From the cell containing the given text, extract its center point as [X, Y] coordinate. 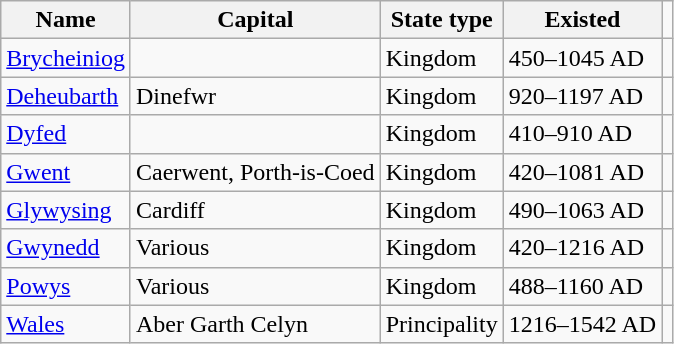
Name [66, 20]
Dinefwr [255, 96]
490–1063 AD [582, 210]
Gwent [66, 172]
Gwynedd [66, 248]
Principality [442, 324]
Powys [66, 286]
Deheubarth [66, 96]
Aber Garth Celyn [255, 324]
920–1197 AD [582, 96]
420–1081 AD [582, 172]
488–1160 AD [582, 286]
State type [442, 20]
420–1216 AD [582, 248]
Wales [66, 324]
410–910 AD [582, 134]
Existed [582, 20]
Dyfed [66, 134]
Glywysing [66, 210]
450–1045 AD [582, 58]
Caerwent, Porth-is-Coed [255, 172]
Cardiff [255, 210]
Capital [255, 20]
1216–1542 AD [582, 324]
Brycheiniog [66, 58]
